Return (x, y) of the center of cell containing provided text 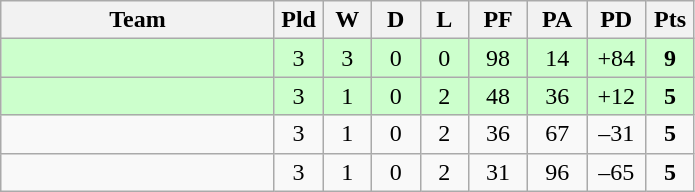
67 (558, 134)
–31 (616, 134)
+12 (616, 96)
PF (498, 20)
98 (498, 58)
W (348, 20)
96 (558, 172)
Pld (298, 20)
9 (670, 58)
–65 (616, 172)
31 (498, 172)
PD (616, 20)
D (396, 20)
Team (138, 20)
PA (558, 20)
L (444, 20)
Pts (670, 20)
14 (558, 58)
48 (498, 96)
+84 (616, 58)
